Return (x, y) of the center of cell containing provided text 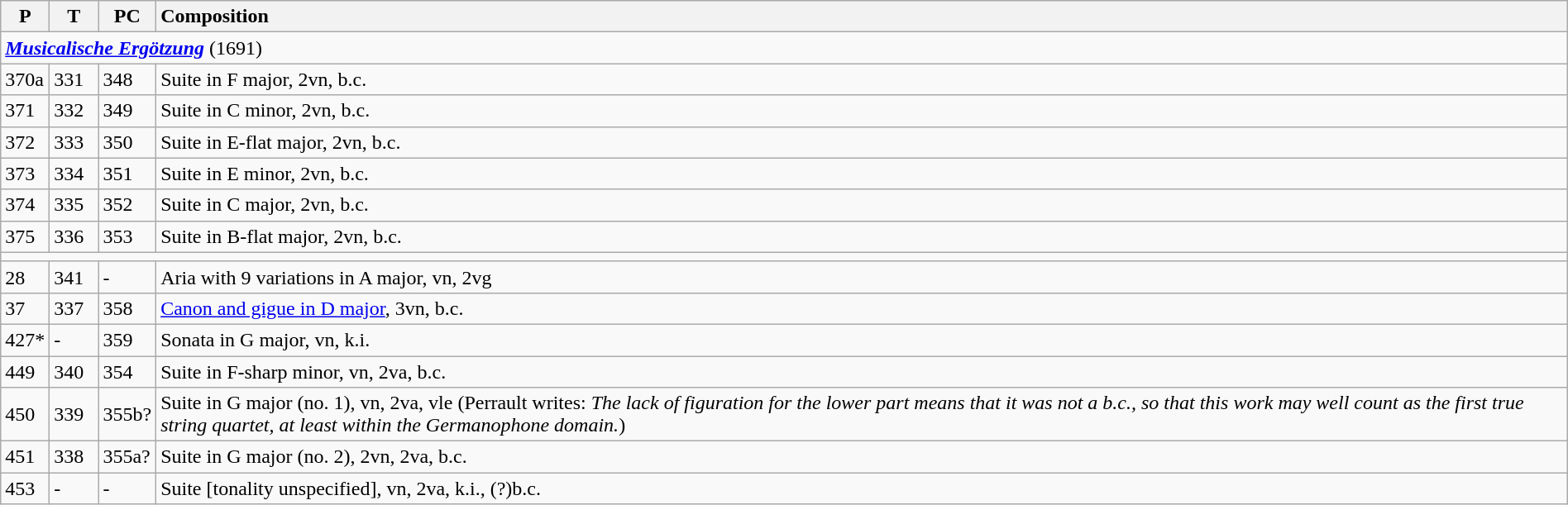
427* (25, 340)
453 (25, 488)
339 (74, 415)
358 (127, 308)
331 (74, 79)
353 (127, 236)
Suite in B-flat major, 2vn, b.c. (862, 236)
341 (74, 277)
352 (127, 205)
336 (74, 236)
350 (127, 142)
372 (25, 142)
370a (25, 79)
Suite in C minor, 2vn, b.c. (862, 111)
Composition (862, 17)
371 (25, 111)
P (25, 17)
338 (74, 457)
28 (25, 277)
37 (25, 308)
Suite in C major, 2vn, b.c. (862, 205)
Suite in F-sharp minor, vn, 2va, b.c. (862, 371)
Sonata in G major, vn, k.i. (862, 340)
351 (127, 174)
Suite in G major (no. 2), 2vn, 2va, b.c. (862, 457)
449 (25, 371)
335 (74, 205)
Suite in E minor, 2vn, b.c. (862, 174)
355a? (127, 457)
374 (25, 205)
Musicalische Ergötzung (1691) (784, 48)
334 (74, 174)
354 (127, 371)
332 (74, 111)
337 (74, 308)
373 (25, 174)
359 (127, 340)
349 (127, 111)
Aria with 9 variations in A major, vn, 2vg (862, 277)
Suite [tonality unspecified], vn, 2va, k.i., (?)b.c. (862, 488)
375 (25, 236)
Canon and gigue in D major, 3vn, b.c. (862, 308)
355b? (127, 415)
Suite in F major, 2vn, b.c. (862, 79)
451 (25, 457)
450 (25, 415)
348 (127, 79)
333 (74, 142)
Suite in E-flat major, 2vn, b.c. (862, 142)
T (74, 17)
PC (127, 17)
340 (74, 371)
